Identify which cell holds the provided text, then report its (X, Y) central coordinate. 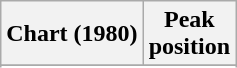
Chart (1980) (72, 34)
Peakposition (189, 34)
